Capture the cell that displays the provided text and extract its [X, Y] central coordinate. 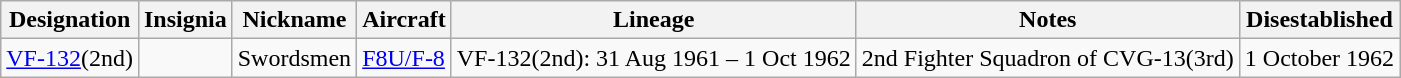
Swordsmen [294, 58]
Lineage [654, 20]
Aircraft [404, 20]
Disestablished [1319, 20]
1 October 1962 [1319, 58]
Nickname [294, 20]
Notes [1048, 20]
VF-132(2nd): 31 Aug 1961 – 1 Oct 1962 [654, 58]
Designation [70, 20]
Insignia [185, 20]
2nd Fighter Squadron of CVG-13(3rd) [1048, 58]
F8U/F-8 [404, 58]
VF-132(2nd) [70, 58]
